Scan for the cell matching the given text and deliver its (X, Y) coordinate at center. 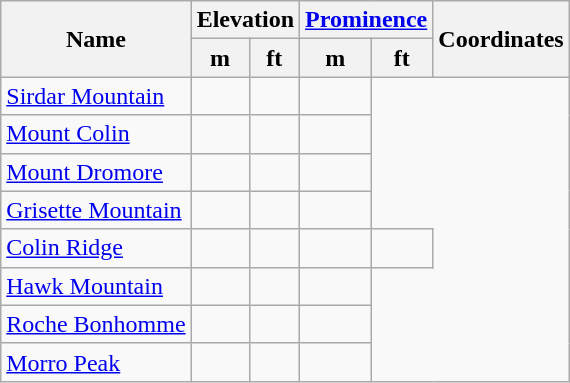
Prominence (366, 20)
Mount Colin (96, 134)
Morro Peak (96, 362)
Coordinates (501, 39)
Hawk Mountain (96, 286)
Colin Ridge (96, 248)
Name (96, 39)
Elevation (245, 20)
Roche Bonhomme (96, 324)
Grisette Mountain (96, 210)
Mount Dromore (96, 172)
Sirdar Mountain (96, 96)
